From the cell containing the given text, extract its center point as [X, Y] coordinate. 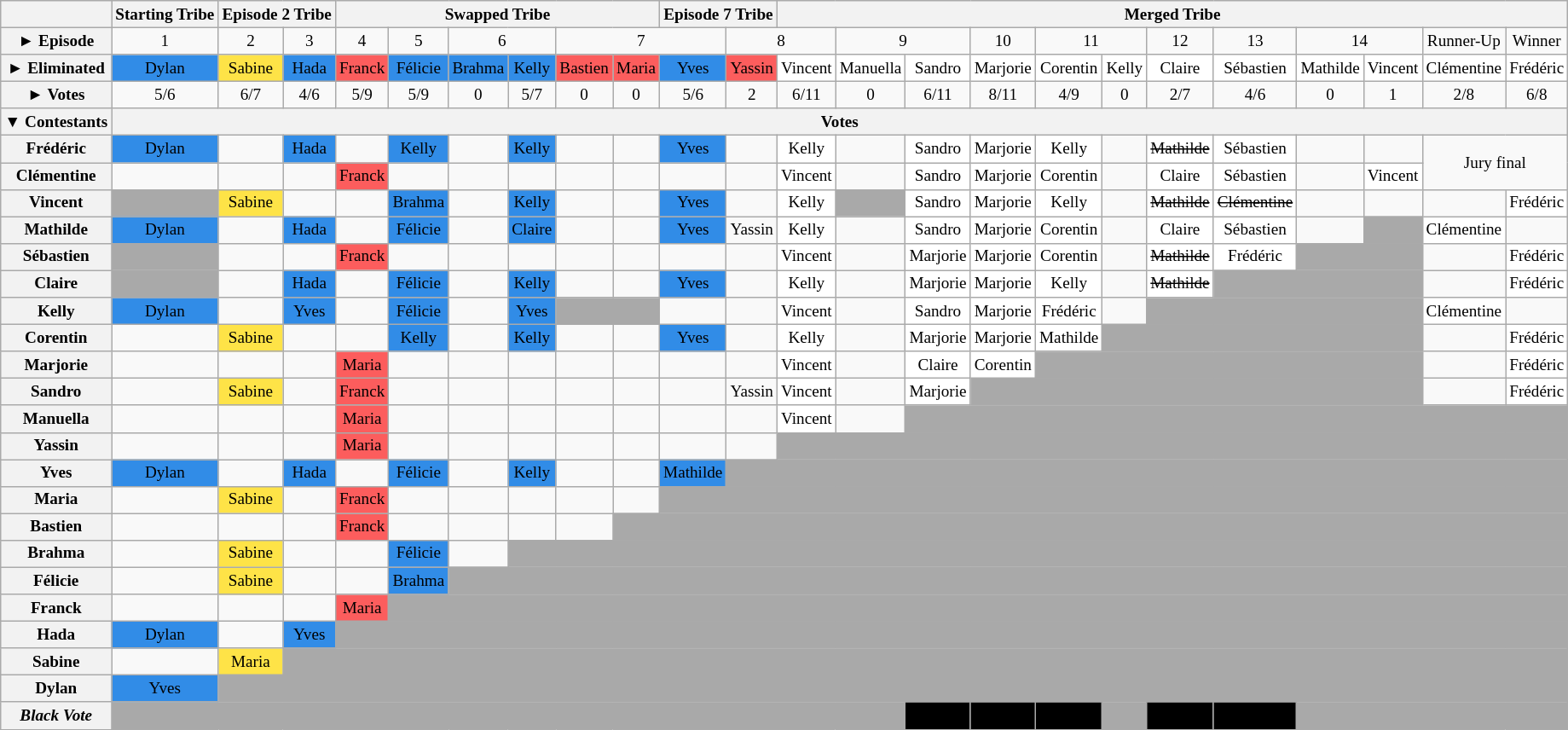
8 [781, 41]
14 [1359, 41]
Starting Tribe [165, 14]
Black Vote [56, 716]
Jury final [1496, 162]
6/7 [251, 95]
6/8 [1536, 95]
9 [903, 41]
4/9 [1068, 95]
▼ Contestants [56, 122]
8/11 [1003, 95]
Winner [1536, 41]
12 [1180, 41]
Episode 7 Tribe [719, 14]
13 [1255, 41]
Swapped Tribe [497, 14]
5 [419, 41]
6 [502, 41]
11 [1091, 41]
3 [309, 41]
5/7 [532, 95]
► Eliminated [56, 68]
► Votes [56, 95]
Votes [840, 122]
► Episode [56, 41]
7 [641, 41]
2/7 [1180, 95]
Runner-Up [1464, 41]
Episode 2 Tribe [277, 14]
10 [1003, 41]
Merged Tribe [1172, 14]
2/8 [1464, 95]
4 [362, 41]
